Detect which cell encompasses the target text, then output its [x, y] center coordinate. 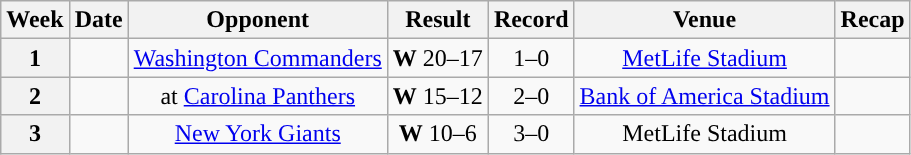
W 20–17 [438, 58]
W 15–12 [438, 96]
Record [531, 20]
Venue [704, 20]
Result [438, 20]
1–0 [531, 58]
Week [35, 20]
Bank of America Stadium [704, 96]
Date [98, 20]
2 [35, 96]
3–0 [531, 134]
Recap [872, 20]
New York Giants [258, 134]
W 10–6 [438, 134]
3 [35, 134]
2–0 [531, 96]
Opponent [258, 20]
Washington Commanders [258, 58]
at Carolina Panthers [258, 96]
1 [35, 58]
